For the text-containing cell, return its midpoint in [x, y] coordinate format. 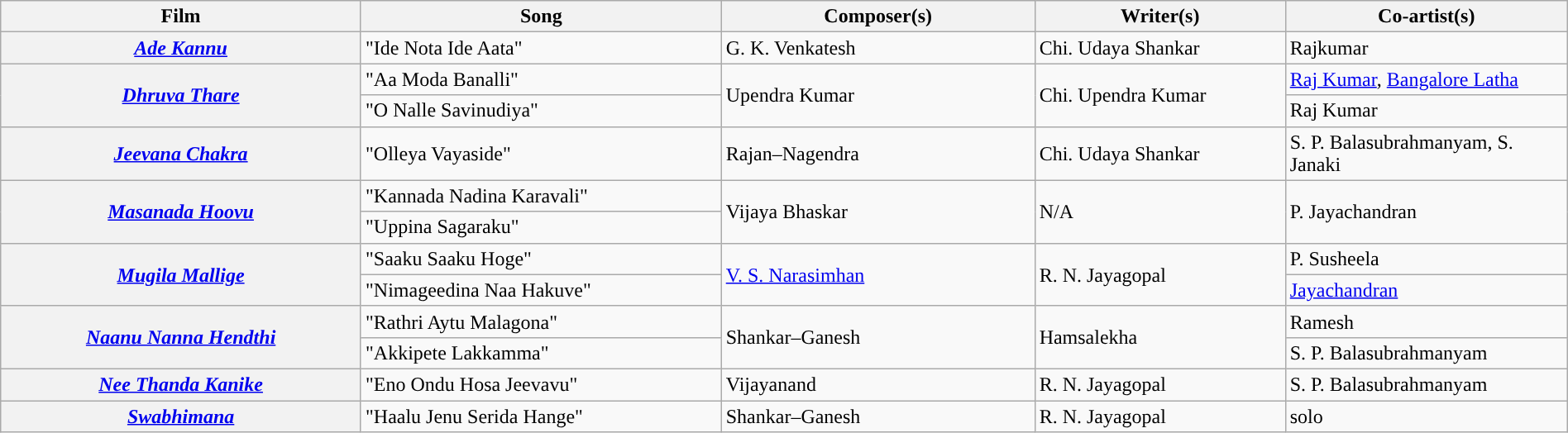
"Kannada Nadina Karavali" [541, 196]
Co-artist(s) [1426, 17]
Chi. Upendra Kumar [1159, 95]
Raj Kumar, Bangalore Latha [1426, 79]
Nee Thanda Kanike [181, 384]
Naanu Nanna Hendthi [181, 337]
Jayachandran [1426, 290]
solo [1426, 416]
Ramesh [1426, 321]
Vijaya Bhaskar [878, 212]
S. P. Balasubrahmanyam, S. Janaki [1426, 154]
Vijayanand [878, 384]
"O Nalle Savinudiya" [541, 111]
G. K. Venkatesh [878, 48]
Rajkumar [1426, 48]
"Akkipete Lakkamma" [541, 353]
"Nimageedina Naa Hakuve" [541, 290]
Raj Kumar [1426, 111]
N/A [1159, 212]
Composer(s) [878, 17]
"Uppina Sagaraku" [541, 227]
"Eno Ondu Hosa Jeevavu" [541, 384]
Upendra Kumar [878, 95]
"Saaku Saaku Hoge" [541, 259]
V. S. Narasimhan [878, 274]
"Haalu Jenu Serida Hange" [541, 416]
P. Susheela [1426, 259]
"Rathri Aytu Malagona" [541, 321]
Writer(s) [1159, 17]
Masanada Hoovu [181, 212]
Swabhimana [181, 416]
Mugila Mallige [181, 274]
Ade Kannu [181, 48]
Film [181, 17]
Song [541, 17]
Dhruva Thare [181, 95]
Jeevana Chakra [181, 154]
"Ide Nota Ide Aata" [541, 48]
Rajan–Nagendra [878, 154]
"Aa Moda Banalli" [541, 79]
P. Jayachandran [1426, 212]
"Olleya Vayaside" [541, 154]
Hamsalekha [1159, 337]
